Search for the cell housing the specified text and yield its [x, y] center coordinate. 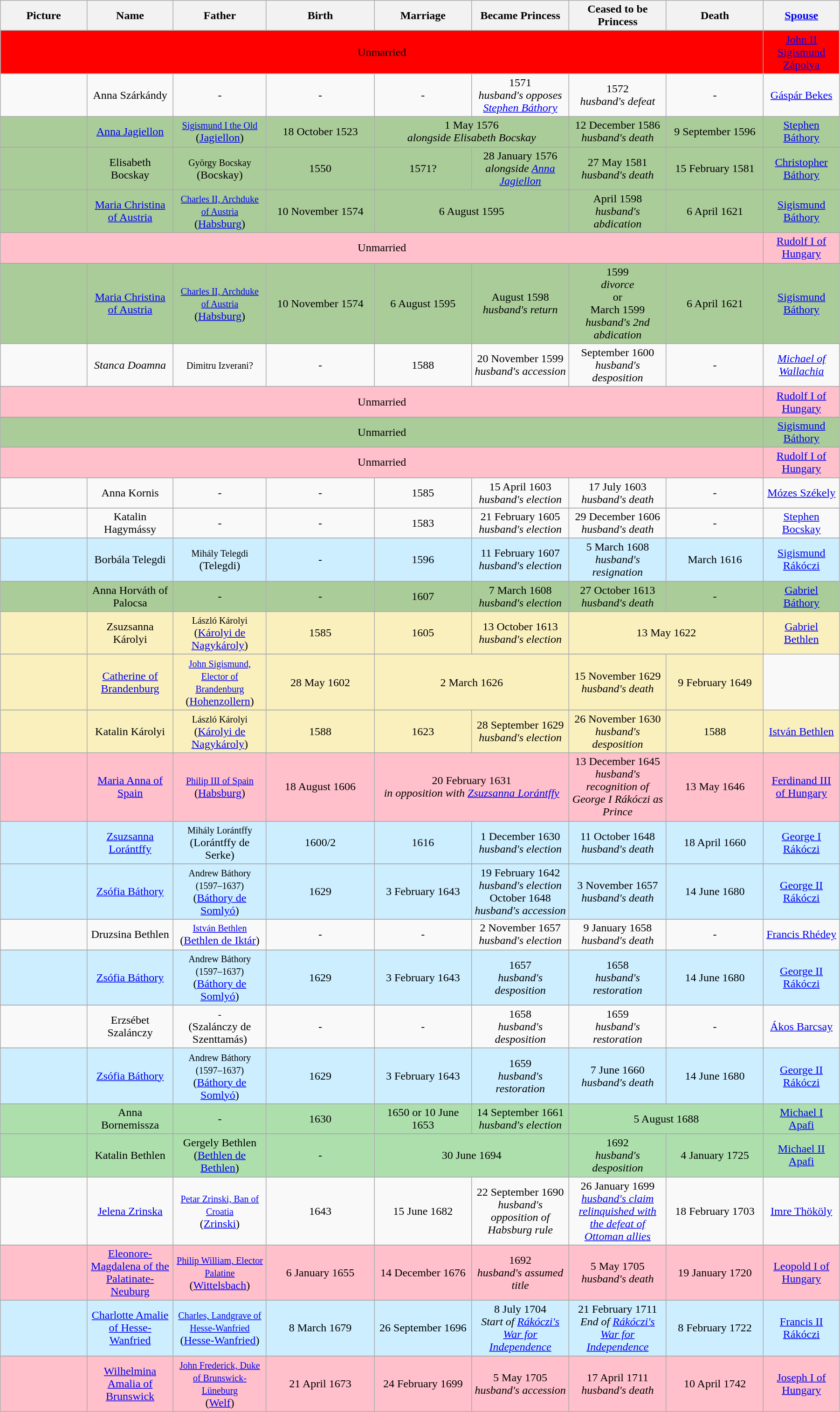
14 September 1661husband's election [520, 1119]
19 January 1720 [715, 1273]
Death [715, 16]
Anna Kornis [130, 492]
9 January 1658husband's death [617, 934]
1657husband's desposition [520, 977]
9 September 1596 [715, 131]
1571husband's opposes Stephen Báthory [520, 95]
19 February 1642husband's electionOctober 1648husband's accession [520, 891]
1650 or 10 June 1653 [423, 1119]
26 January 1699husband's claim relinquished with the defeat of Ottoman allies [617, 1211]
Druzsina Bethlen [130, 934]
30 June 1694 [472, 1155]
Spouse [802, 16]
September 1600husband's desposition [617, 365]
George I Rákóczi [802, 842]
15 April 1603husband's election [520, 492]
1658husband's desposition [520, 1026]
15 November 1629husband's death [617, 682]
Philip William, Elector Palatine(Wittelsbach) [220, 1273]
Ákos Barcsay [802, 1026]
28 May 1602 [320, 682]
August 1598husband's return [520, 303]
Imre Thököly [802, 1211]
13 December 1645 husband's recognition of George I Rákóczi as Prince [617, 787]
8 July 1704Start of Rákóczi's War for Independence [520, 1329]
26 September 1696 [423, 1329]
17 July 1603husband's death [617, 492]
Ferdinand III of Hungary [802, 787]
Charlotte Amalie of Hesse-Wanfried [130, 1329]
18 October 1523 [320, 131]
Joseph I of Hungary [802, 1384]
8 March 1679 [320, 1329]
21 February 1711End of Rákóczi's War for Independence [617, 1329]
Stephen Báthory [802, 131]
6 January 1655 [320, 1273]
March 1616 [715, 560]
Elisabeth Bocskay [130, 168]
John Frederick, Duke of Brunswick-Lüneburg(Welf) [220, 1384]
13 October 1613husband's election [520, 633]
26 November 1630husband's desposition [617, 731]
21 April 1673 [320, 1384]
1607 [423, 597]
John II Sigismund Zápolya [802, 52]
Erzsébet Szalánczy [130, 1026]
István Bethlen [802, 731]
1600/2 [320, 842]
5 May 1705husband's death [617, 1273]
10 April 1742 [715, 1384]
12 December 1586husband's death [617, 131]
Marriage [423, 16]
7 June 1660husband's death [617, 1076]
György Bocskay(Bocskay) [220, 168]
28 January 1576alongside Anna Jagiellon [520, 168]
Francis II Rákóczi [802, 1329]
18 February 1703 [715, 1211]
Zsuzsanna Károlyi [130, 633]
Francis Rhédey [802, 934]
18 August 1606 [320, 787]
Name [130, 16]
1 May 1576alongside Elisabeth Bocskay [472, 131]
Michael I Apafi [802, 1119]
20 November 1599husband's accession [520, 365]
John Sigismund, Elector of Brandenburg (Hohenzollern) [220, 682]
Anna Szárkándy [130, 95]
29 December 1606husband's death [617, 523]
Eleonore-Magdalena of the Palatinate-Neuburg [130, 1273]
Mihály Telegdi(Telegdi) [220, 560]
Michael of Wallachia [802, 365]
Jelena Zrinska [130, 1211]
Gergely Bethlen(Bethlen de Bethlen) [220, 1155]
Borbála Telegdi [130, 560]
Wilhelmina Amalia of Brunswick [130, 1384]
Gabriel Bethlen [802, 633]
Leopold I of Hungary [802, 1273]
Philip III of Spain(Habsburg) [220, 787]
18 April 1660 [715, 842]
20 February 1631in opposition with Zsuzsanna Lorántffy [472, 787]
Charles, Landgrave of Hesse-Wanfried (Hesse-Wanfried) [220, 1329]
22 September 1690husband's opposition of Habsburg rule [520, 1211]
1596 [423, 560]
5 May 1705husband's accession [520, 1384]
1599divorceorMarch 1599husband's 2nd abdication [617, 303]
1583 [423, 523]
11 October 1648husband's death [617, 842]
Maria Anna of Spain [130, 787]
Mihály Lorántffy(Lorántffy de Serke) [220, 842]
1616 [423, 842]
April 1598husband's abdication [617, 211]
1658husband's restoration [617, 977]
1630 [320, 1119]
Dimitru Izverani? [220, 365]
5 August 1688 [666, 1119]
3 November 1657husband's death [617, 891]
4 January 1725 [715, 1155]
Mózes Székely [802, 492]
1605 [423, 633]
Birth [320, 16]
1692husband's desposition [617, 1155]
Katalin Károlyi [130, 731]
Zsuzsanna Lorántffy [130, 842]
1572husband's defeat [617, 95]
Gabriel Báthory [802, 597]
15 February 1581 [715, 168]
1643 [320, 1211]
Michael II Apafi [802, 1155]
Stanca Doamna [130, 365]
8 February 1722 [715, 1329]
Picture [44, 16]
7 March 1608husband's election [520, 597]
27 May 1581husband's death [617, 168]
5 March 1608husband's resignation [617, 560]
István Bethlen (Bethlen de Iktár) [220, 934]
Anna Jagiellon [130, 131]
2 March 1626 [472, 682]
14 December 1676 [423, 1273]
15 June 1682 [423, 1211]
13 May 1646 [715, 787]
2 November 1657husband's election [520, 934]
1623 [423, 731]
Father [220, 16]
21 February 1605husband's election [520, 523]
Became Princess [520, 16]
27 October 1613husband's death [617, 597]
Anna Horváth of Palocsa [130, 597]
Catherine of Brandenburg [130, 682]
17 April 1711husband's death [617, 1384]
Stephen Bocskay [802, 523]
Sigismund Rákóczi [802, 560]
Ceased to be Princess [617, 16]
11 February 1607husband's election [520, 560]
-(Szalánczy de Szenttamás) [220, 1026]
Katalin Hagymássy [130, 523]
1550 [320, 168]
1692husband's assumed title [520, 1273]
24 February 1699 [423, 1384]
13 May 1622 [666, 633]
1 December 1630husband's election [520, 842]
Katalin Bethlen [130, 1155]
9 February 1649 [715, 682]
28 September 1629husband's election [520, 731]
1571? [423, 168]
Petar Zrinski, Ban of Croatia (Zrinski) [220, 1211]
Christopher Báthory [802, 168]
Sigismund I the Old(Jagiellon) [220, 131]
Gáspár Bekes [802, 95]
Anna Bornemissza [130, 1119]
